Find where the given text appears and provide that cell's center as [X, Y] coordinate. 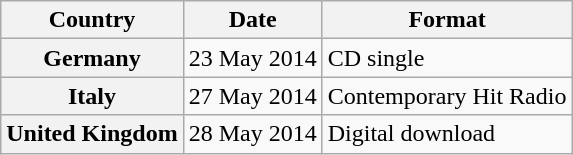
Germany [92, 58]
United Kingdom [92, 134]
CD single [447, 58]
23 May 2014 [252, 58]
Italy [92, 96]
28 May 2014 [252, 134]
Digital download [447, 134]
Country [92, 20]
Format [447, 20]
27 May 2014 [252, 96]
Date [252, 20]
Contemporary Hit Radio [447, 96]
